Determine the (x, y) coordinate at the center of the cell enclosing the given text.  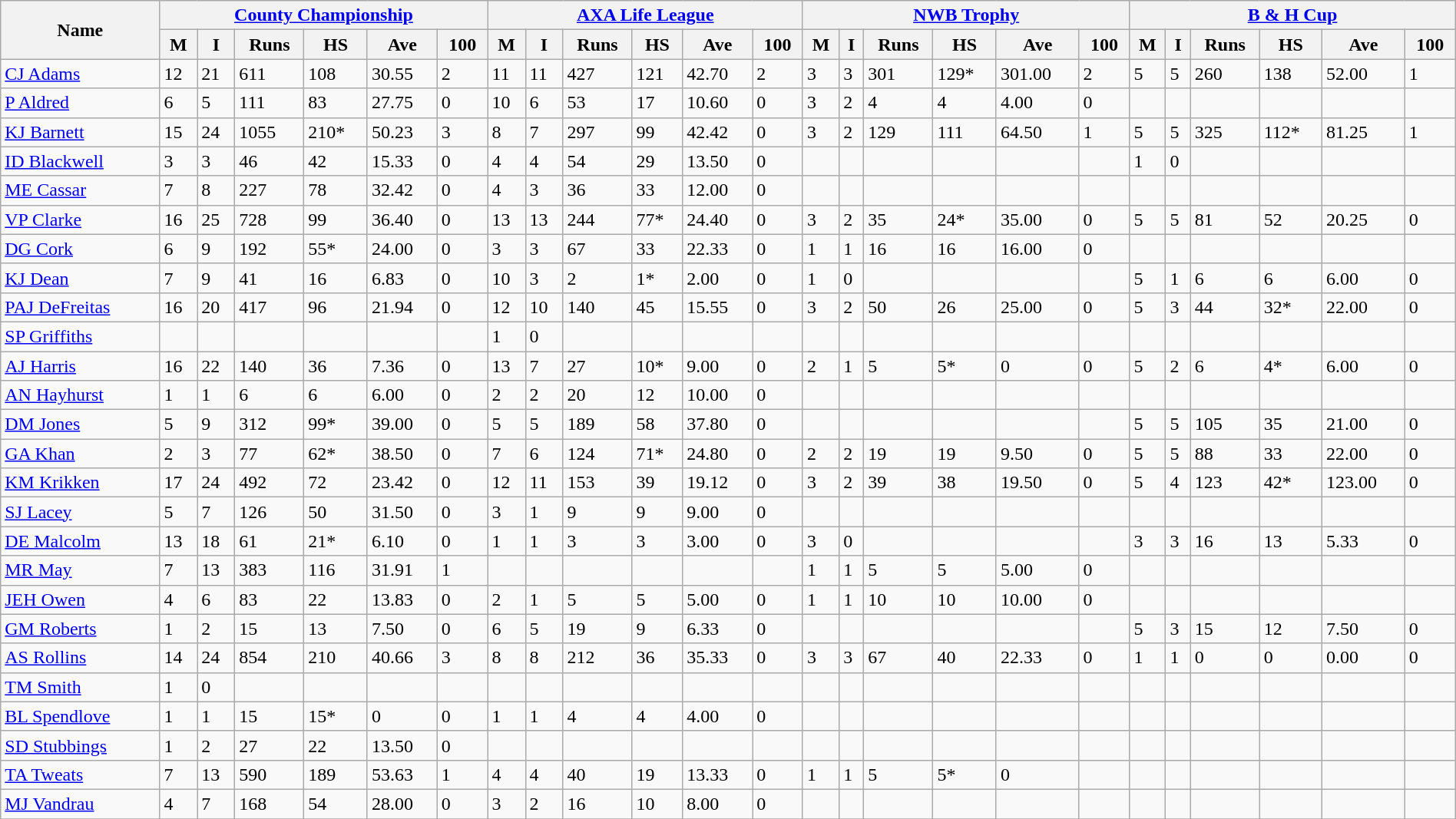
37.80 (717, 424)
108 (336, 74)
61 (270, 541)
312 (270, 424)
24.40 (717, 220)
24.00 (402, 249)
27.75 (402, 103)
14 (178, 658)
7.36 (402, 366)
Name (80, 30)
212 (597, 658)
1* (657, 278)
153 (597, 483)
MR May (80, 570)
25 (217, 220)
39.00 (402, 424)
35.33 (717, 658)
15* (336, 716)
GA Khan (80, 454)
12.00 (717, 190)
6.83 (402, 278)
44 (1225, 307)
KJ Dean (80, 278)
590 (270, 774)
210* (336, 132)
AS Rollins (80, 658)
VP Clarke (80, 220)
26 (965, 307)
53.63 (402, 774)
78 (336, 190)
32* (1290, 307)
297 (597, 132)
AJ Harris (80, 366)
13.33 (717, 774)
42 (336, 161)
AXA Life League (645, 15)
SD Stubbings (80, 745)
31.50 (402, 512)
9.50 (1037, 454)
42.42 (717, 132)
81.25 (1364, 132)
13.83 (402, 599)
6.10 (402, 541)
36.40 (402, 220)
55* (336, 249)
50.23 (402, 132)
24.80 (717, 454)
15.33 (402, 161)
52.00 (1364, 74)
19.12 (717, 483)
81 (1225, 220)
KM Krikken (80, 483)
30.55 (402, 74)
DE Malcolm (80, 541)
28.00 (402, 804)
5.33 (1364, 541)
77* (657, 220)
88 (1225, 454)
42.70 (717, 74)
121 (657, 74)
6.33 (717, 629)
CJ Adams (80, 74)
116 (336, 570)
244 (597, 220)
4* (1290, 366)
ID Blackwell (80, 161)
24* (965, 220)
20.25 (1364, 220)
JEH Owen (80, 599)
99* (336, 424)
10.60 (717, 103)
46 (270, 161)
301 (898, 74)
MJ Vandrau (80, 804)
P Aldred (80, 103)
64.50 (1037, 132)
417 (270, 307)
427 (597, 74)
123.00 (1364, 483)
112* (1290, 132)
GM Roberts (80, 629)
10* (657, 366)
854 (270, 658)
96 (336, 307)
611 (270, 74)
58 (657, 424)
325 (1225, 132)
2.00 (717, 278)
124 (597, 454)
129* (965, 74)
301.00 (1037, 74)
383 (270, 570)
29 (657, 161)
BL Spendlove (80, 716)
210 (336, 658)
DG Cork (80, 249)
41 (270, 278)
8.00 (717, 804)
25.00 (1037, 307)
15.55 (717, 307)
B & H Cup (1292, 15)
3.00 (717, 541)
62* (336, 454)
31.91 (402, 570)
NWB Trophy (966, 15)
21 (217, 74)
1055 (270, 132)
County Championship (324, 15)
21.94 (402, 307)
SJ Lacey (80, 512)
72 (336, 483)
SP Griffiths (80, 336)
168 (270, 804)
19.50 (1037, 483)
45 (657, 307)
53 (597, 103)
DM Jones (80, 424)
ME Cassar (80, 190)
138 (1290, 74)
35.00 (1037, 220)
728 (270, 220)
227 (270, 190)
192 (270, 249)
TA Tweats (80, 774)
TM Smith (80, 687)
260 (1225, 74)
40.66 (402, 658)
492 (270, 483)
0.00 (1364, 658)
105 (1225, 424)
18 (217, 541)
32.42 (402, 190)
129 (898, 132)
52 (1290, 220)
77 (270, 454)
PAJ DeFreitas (80, 307)
KJ Barnett (80, 132)
42* (1290, 483)
126 (270, 512)
38.50 (402, 454)
71* (657, 454)
23.42 (402, 483)
38 (965, 483)
21* (336, 541)
16.00 (1037, 249)
123 (1225, 483)
21.00 (1364, 424)
AN Hayhurst (80, 395)
